Return (X, Y) of the center of cell containing provided text 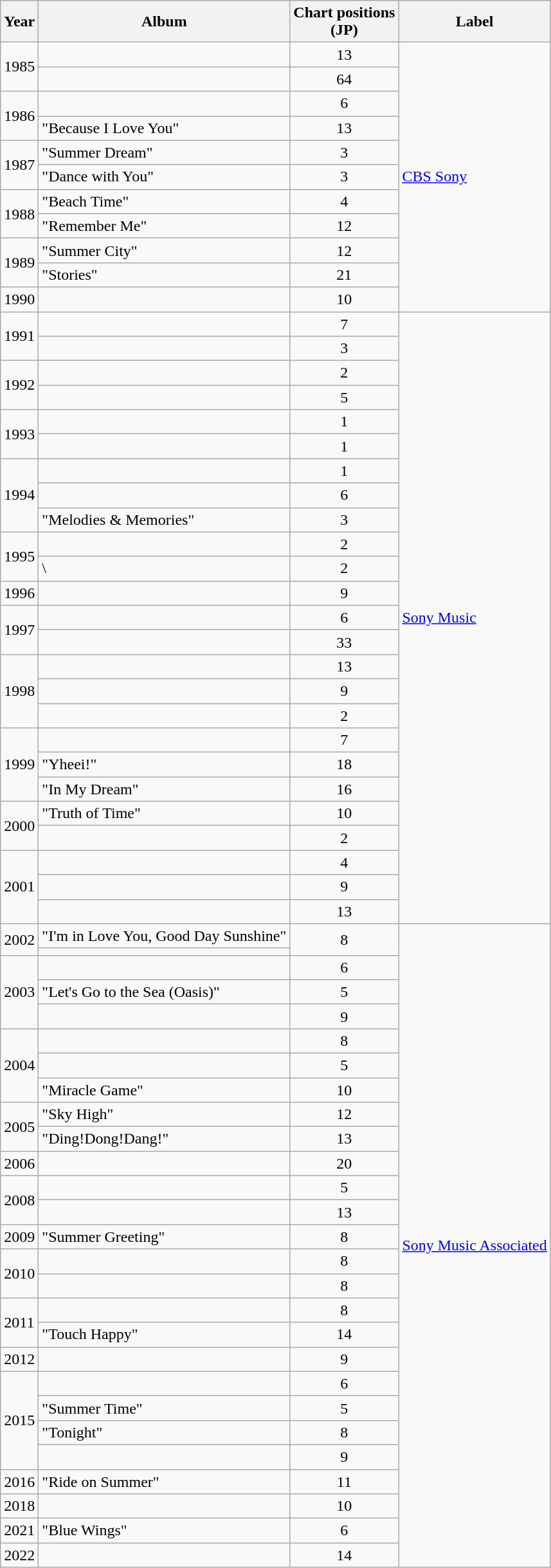
2012 (19, 1359)
1994 (19, 495)
1993 (19, 434)
1987 (19, 165)
"Truth of Time" (165, 814)
"Summer City" (165, 250)
1989 (19, 262)
2016 (19, 1481)
2003 (19, 992)
\ (165, 569)
2004 (19, 1065)
"In My Dream" (165, 789)
1988 (19, 214)
1985 (19, 67)
"Summer Dream" (165, 152)
20 (345, 1163)
"Yheei!" (165, 765)
2001 (19, 887)
1995 (19, 556)
1990 (19, 299)
1998 (19, 691)
"Miracle Game" (165, 1090)
2021 (19, 1531)
"Let's Go to the Sea (Oasis)" (165, 992)
Chart positions(JP) (345, 22)
CBS Sony (474, 178)
2000 (19, 826)
"Ding!Dong!Dang!" (165, 1139)
"Summer Greeting" (165, 1237)
2002 (19, 939)
"Tonight" (165, 1432)
2006 (19, 1163)
2022 (19, 1555)
"Beach Time" (165, 201)
"Because I Love You" (165, 128)
2005 (19, 1127)
16 (345, 789)
1992 (19, 385)
Sony Music Associated (474, 1245)
"I'm in Love You, Good Day Sunshine" (165, 936)
"Touch Happy" (165, 1335)
21 (345, 275)
33 (345, 642)
"Blue Wings" (165, 1531)
11 (345, 1481)
"Dance with You" (165, 177)
"Melodies & Memories" (165, 520)
1996 (19, 593)
1991 (19, 336)
Label (474, 22)
Sony Music (474, 617)
2018 (19, 1506)
"Ride on Summer" (165, 1481)
1999 (19, 765)
2010 (19, 1273)
"Remember Me" (165, 226)
"Summer Time" (165, 1408)
Year (19, 22)
2008 (19, 1200)
"Sky High" (165, 1115)
Album (165, 22)
2015 (19, 1420)
64 (345, 79)
"Stories" (165, 275)
2009 (19, 1237)
1997 (19, 630)
18 (345, 765)
2011 (19, 1322)
1986 (19, 116)
